Extract the [x, y] coordinate from the center of the cell holding the provided text.  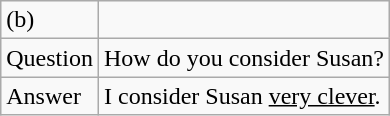
(b) [50, 20]
I consider Susan very clever. [244, 96]
Answer [50, 96]
Question [50, 58]
How do you consider Susan? [244, 58]
